Search for the cell housing the specified text and yield its (x, y) center coordinate. 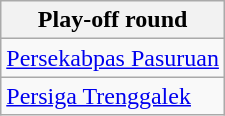
Play-off round (113, 20)
Persiga Trenggalek (113, 96)
Persekabpas Pasuruan (113, 58)
